Output the [x, y] coordinate of the center of the cell containing the given text.  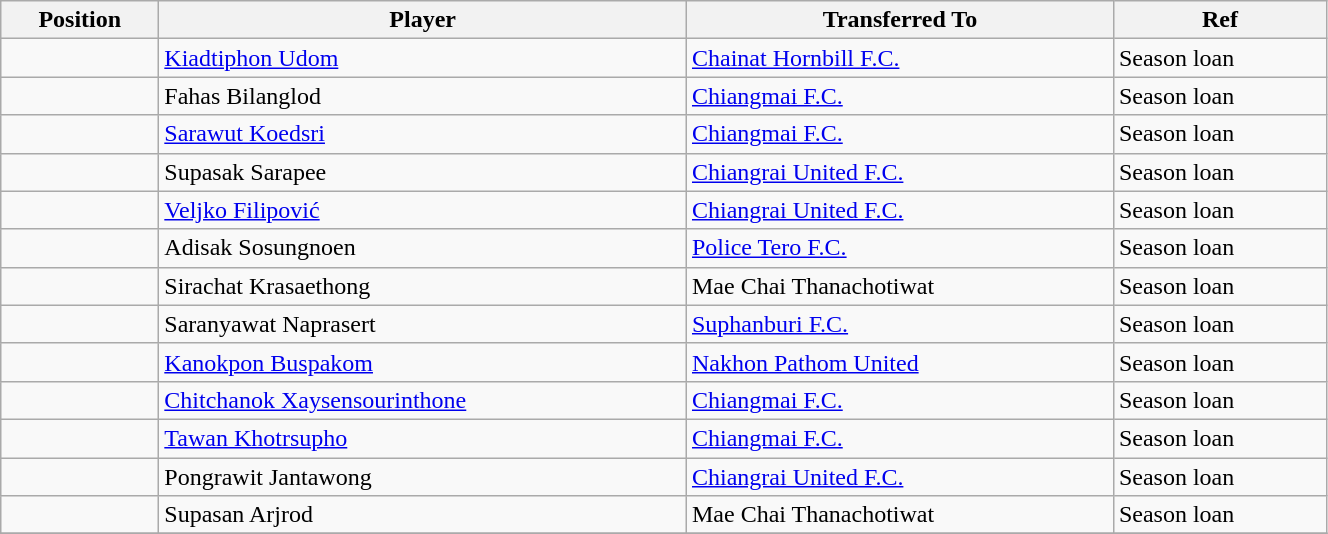
Supasan Arjrod [423, 515]
Ref [1220, 20]
Veljko Filipović [423, 210]
Adisak Sosungnoen [423, 248]
Nakhon Pathom United [900, 362]
Transferred To [900, 20]
Sirachat Krasaethong [423, 286]
Suphanburi F.C. [900, 324]
Supasak Sarapee [423, 172]
Saranyawat Naprasert [423, 324]
Chitchanok Xaysensourinthone [423, 400]
Police Tero F.C. [900, 248]
Tawan Khotrsupho [423, 438]
Kanokpon Buspakom [423, 362]
Pongrawit Jantawong [423, 477]
Position [80, 20]
Sarawut Koedsri [423, 134]
Kiadtiphon Udom [423, 58]
Chainat Hornbill F.C. [900, 58]
Player [423, 20]
Fahas Bilanglod [423, 96]
